Return (x, y) of the center of cell containing provided text 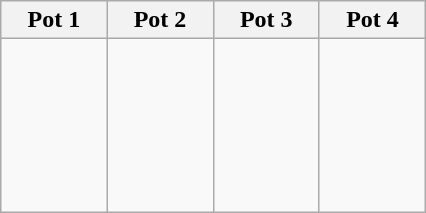
Pot 4 (372, 20)
Pot 3 (266, 20)
Pot 1 (54, 20)
Pot 2 (160, 20)
